Locate the cell with the specified text and output its (x, y) center coordinate. 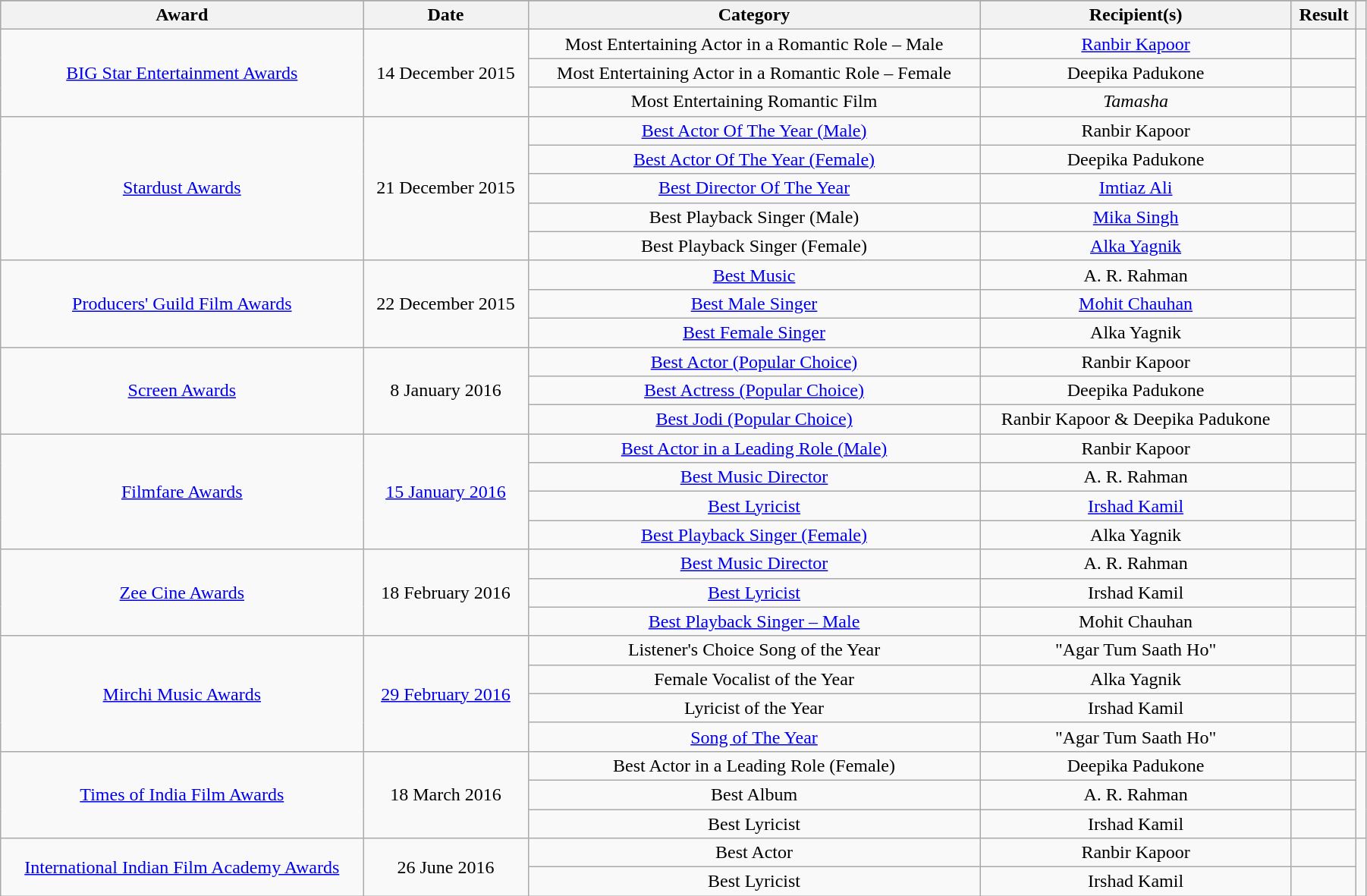
Best Playback Singer – Male (754, 621)
Tamasha (1136, 102)
Result (1324, 15)
Best Male Singer (754, 303)
Stardust Awards (182, 188)
Mirchi Music Awards (182, 693)
21 December 2015 (446, 188)
Times of India Film Awards (182, 794)
18 February 2016 (446, 593)
Category (754, 15)
Screen Awards (182, 391)
Mika Singh (1136, 217)
15 January 2016 (446, 492)
Best Actor (Popular Choice) (754, 362)
Recipient(s) (1136, 15)
Best Actor in a Leading Role (Female) (754, 766)
Lyricist of the Year (754, 708)
Best Actor in a Leading Role (Male) (754, 448)
Ranbir Kapoor & Deepika Padukone (1136, 420)
Best Music (754, 275)
Best Playback Singer (Male) (754, 217)
Most Entertaining Romantic Film (754, 102)
Best Actor Of The Year (Female) (754, 159)
8 January 2016 (446, 391)
Award (182, 15)
Best Actor (754, 853)
Zee Cine Awards (182, 593)
14 December 2015 (446, 73)
18 March 2016 (446, 794)
Song of The Year (754, 737)
Most Entertaining Actor in a Romantic Role – Female (754, 73)
22 December 2015 (446, 303)
BIG Star Entertainment Awards (182, 73)
26 June 2016 (446, 867)
International Indian Film Academy Awards (182, 867)
Female Vocalist of the Year (754, 679)
Listener's Choice Song of the Year (754, 650)
Most Entertaining Actor in a Romantic Role – Male (754, 44)
Best Director Of The Year (754, 188)
Best Actress (Popular Choice) (754, 391)
Best Album (754, 794)
Best Actor Of The Year (Male) (754, 130)
Filmfare Awards (182, 492)
Imtiaz Ali (1136, 188)
Best Female Singer (754, 332)
29 February 2016 (446, 693)
Producers' Guild Film Awards (182, 303)
Best Jodi (Popular Choice) (754, 420)
Date (446, 15)
